Detect which cell encompasses the target text, then output its [x, y] center coordinate. 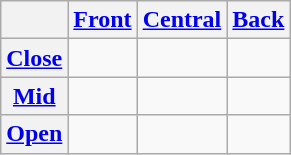
Open [34, 134]
Mid [34, 96]
Central [182, 20]
Close [34, 58]
Back [258, 20]
Front [102, 20]
